For the text-containing cell, return its midpoint in [X, Y] coordinate format. 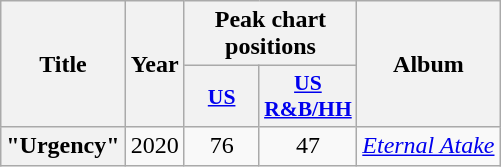
76 [222, 146]
USR&B/HH [308, 96]
US [222, 96]
Eternal Atake [428, 146]
"Urgency" [63, 146]
Album [428, 64]
Title [63, 64]
47 [308, 146]
2020 [154, 146]
Year [154, 64]
Peak chart positions [270, 34]
